Detect which cell encompasses the target text, then output its (x, y) center coordinate. 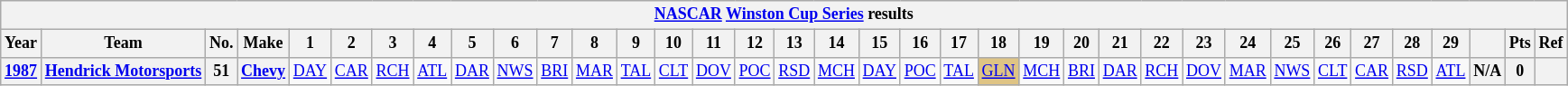
11 (714, 43)
10 (673, 43)
NASCAR Winston Cup Series results (784, 14)
Hendrick Motorsports (123, 71)
7 (554, 43)
Ref (1551, 43)
No. (222, 43)
25 (1293, 43)
Make (264, 43)
6 (515, 43)
3 (393, 43)
N/A (1488, 71)
23 (1204, 43)
19 (1042, 43)
8 (595, 43)
Year (22, 43)
24 (1248, 43)
12 (755, 43)
Pts (1520, 43)
21 (1119, 43)
0 (1520, 71)
29 (1451, 43)
4 (432, 43)
Chevy (264, 71)
5 (473, 43)
51 (222, 71)
14 (837, 43)
2 (351, 43)
Team (123, 43)
GLN (998, 71)
28 (1412, 43)
27 (1372, 43)
18 (998, 43)
13 (794, 43)
20 (1081, 43)
26 (1332, 43)
15 (879, 43)
22 (1162, 43)
9 (636, 43)
16 (920, 43)
1987 (22, 71)
1 (310, 43)
17 (959, 43)
